Search for the cell housing the specified text and yield its (x, y) center coordinate. 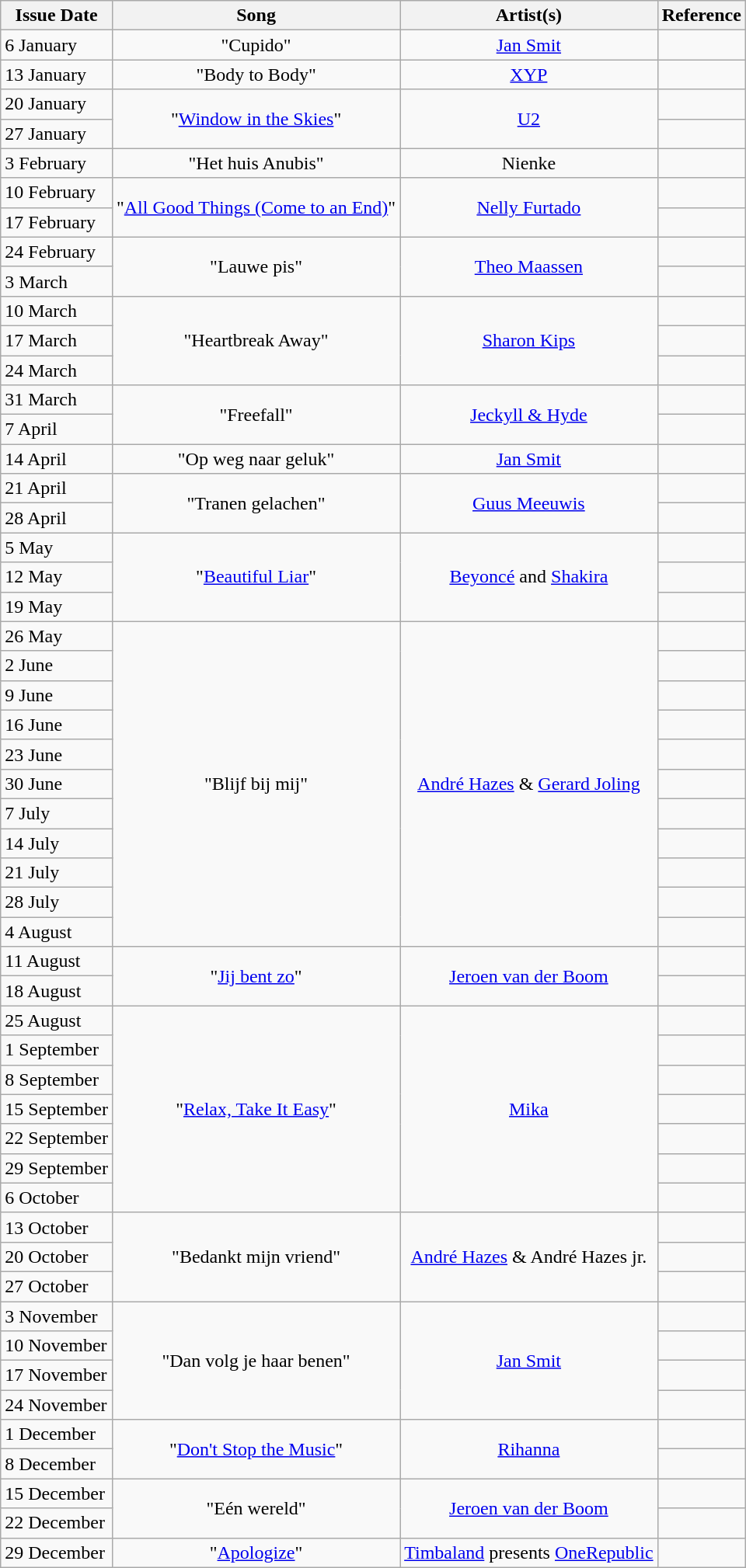
24 November (57, 1405)
Song (256, 16)
7 July (57, 813)
24 February (57, 252)
21 July (57, 873)
14 April (57, 459)
27 October (57, 1286)
Nelly Furtado (528, 207)
Jeckyll & Hyde (528, 415)
"All Good Things (Come to an End)" (256, 207)
"Beautiful Liar" (256, 577)
17 February (57, 222)
Nienke (528, 163)
22 September (57, 1139)
28 April (57, 518)
13 October (57, 1227)
XYP (528, 75)
"Op weg naar geluk" (256, 459)
3 March (57, 281)
9 June (57, 695)
Issue Date (57, 16)
17 March (57, 340)
31 March (57, 400)
Artist(s) (528, 16)
29 December (57, 1552)
"Lauwe pis" (256, 266)
5 May (57, 548)
17 November (57, 1375)
6 January (57, 45)
Theo Maassen (528, 266)
15 September (57, 1109)
"Dan volg je haar benen" (256, 1361)
3 February (57, 163)
29 September (57, 1168)
21 April (57, 488)
"Jij bent zo" (256, 976)
"Don't Stop the Music" (256, 1449)
28 July (57, 902)
13 January (57, 75)
26 May (57, 636)
10 November (57, 1346)
"Cupido" (256, 45)
Guus Meeuwis (528, 503)
20 January (57, 104)
12 May (57, 577)
"Body to Body" (256, 75)
André Hazes & André Hazes jr. (528, 1257)
19 May (57, 607)
"Tranen gelachen" (256, 503)
8 September (57, 1080)
18 August (57, 991)
"Eén wereld" (256, 1508)
"Het huis Anubis" (256, 163)
1 December (57, 1434)
2 June (57, 666)
27 January (57, 134)
25 August (57, 1020)
10 February (57, 193)
6 October (57, 1198)
1 September (57, 1050)
Mika (528, 1109)
3 November (57, 1316)
"Window in the Skies" (256, 119)
10 March (57, 311)
Timbaland presents OneRepublic (528, 1552)
8 December (57, 1464)
Rihanna (528, 1449)
14 July (57, 843)
U2 (528, 119)
"Heartbreak Away" (256, 340)
"Apologize" (256, 1552)
20 October (57, 1257)
7 April (57, 429)
Beyoncé and Shakira (528, 577)
22 December (57, 1523)
4 August (57, 932)
Sharon Kips (528, 340)
"Relax, Take It Easy" (256, 1109)
Reference (701, 16)
"Freefall" (256, 415)
"Blijf bij mij" (256, 784)
30 June (57, 784)
16 June (57, 725)
24 March (57, 370)
15 December (57, 1493)
11 August (57, 961)
André Hazes & Gerard Joling (528, 784)
"Bedankt mijn vriend" (256, 1257)
23 June (57, 754)
